Locate the cell with the specified text and output its (x, y) center coordinate. 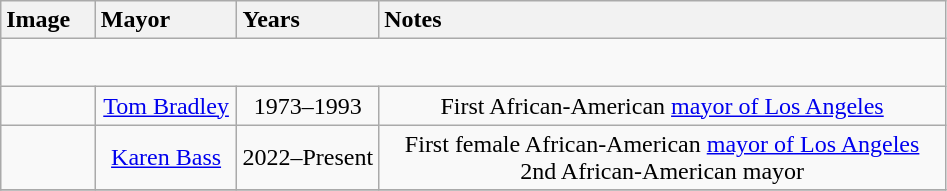
First female African-American mayor of Los Angeles 2nd African-American mayor (662, 158)
Karen Bass (166, 158)
First African-American mayor of Los Angeles (662, 106)
Mayor (166, 20)
Image (48, 20)
Notes (662, 20)
Tom Bradley (166, 106)
Years (308, 20)
2022–Present (308, 158)
1973–1993 (308, 106)
